Return [x, y] of the center of cell containing provided text 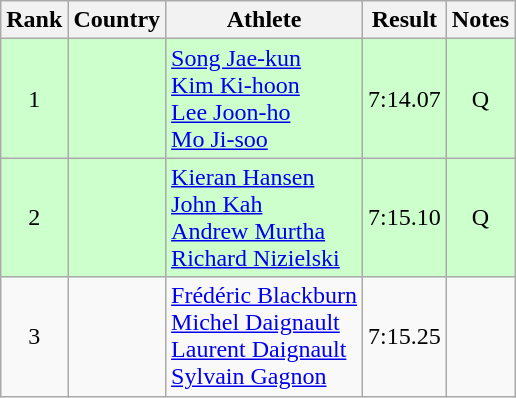
Athlete [264, 20]
3 [34, 336]
7:14.07 [405, 98]
Country [117, 20]
1 [34, 98]
Result [405, 20]
Rank [34, 20]
2 [34, 218]
Frédéric Blackburn Michel Daignault Laurent Daignault Sylvain Gagnon [264, 336]
7:15.25 [405, 336]
7:15.10 [405, 218]
Notes [480, 20]
Song Jae-kun Kim Ki-hoon Lee Joon-ho Mo Ji-soo [264, 98]
Kieran Hansen John Kah Andrew Murtha Richard Nizielski [264, 218]
